Return the [X, Y] coordinate for the center point of the cell that contains the specified text.  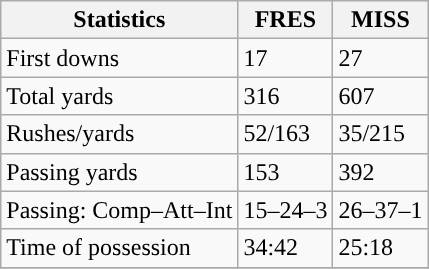
25:18 [380, 248]
Total yards [120, 96]
26–37–1 [380, 210]
17 [286, 58]
Rushes/yards [120, 134]
First downs [120, 58]
27 [380, 58]
Time of possession [120, 248]
Statistics [120, 20]
Passing: Comp–Att–Int [120, 210]
392 [380, 172]
153 [286, 172]
34:42 [286, 248]
FRES [286, 20]
316 [286, 96]
52/163 [286, 134]
Passing yards [120, 172]
15–24–3 [286, 210]
MISS [380, 20]
607 [380, 96]
35/215 [380, 134]
